Identify which cell holds the provided text, then report its [X, Y] central coordinate. 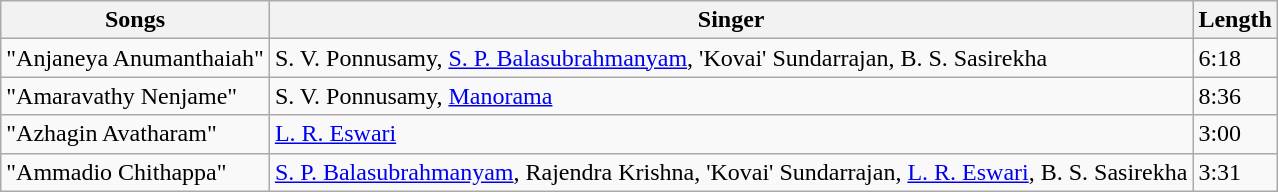
"Amaravathy Nenjame" [136, 96]
8:36 [1235, 96]
3:31 [1235, 172]
Length [1235, 20]
"Anjaneya Anumanthaiah" [136, 58]
S. V. Ponnusamy, Manorama [731, 96]
L. R. Eswari [731, 134]
"Ammadio Chithappa" [136, 172]
S. V. Ponnusamy, S. P. Balasubrahmanyam, 'Kovai' Sundarrajan, B. S. Sasirekha [731, 58]
3:00 [1235, 134]
"Azhagin Avatharam" [136, 134]
Songs [136, 20]
Singer [731, 20]
S. P. Balasubrahmanyam, Rajendra Krishna, 'Kovai' Sundarrajan, L. R. Eswari, B. S. Sasirekha [731, 172]
6:18 [1235, 58]
